From the cell containing the given text, extract its center point as [x, y] coordinate. 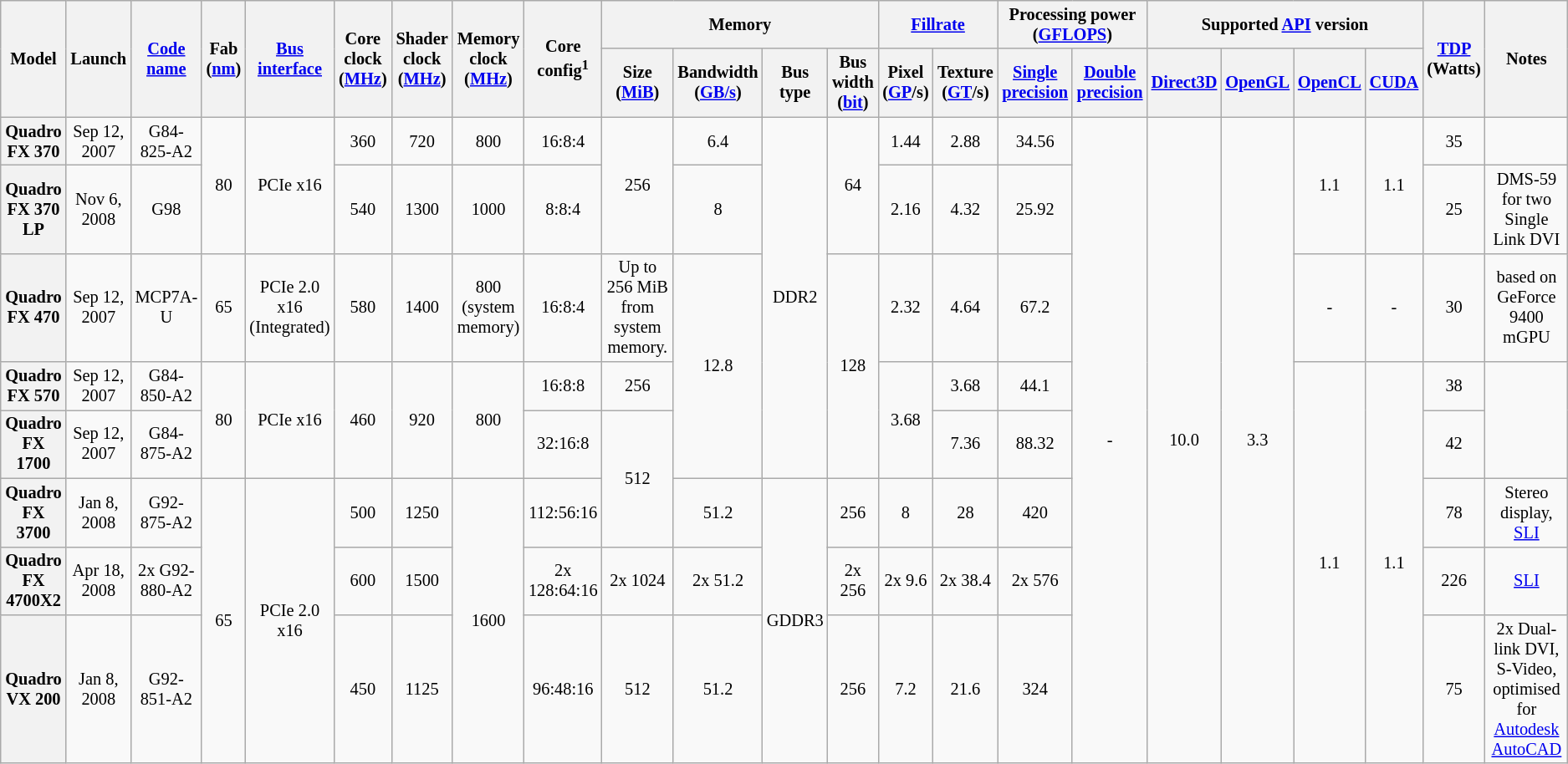
2x 38.4 [965, 581]
44.1 [1035, 386]
MCP7A-U [166, 308]
Launch [99, 59]
DMS-59 for two Single Link DVI [1527, 209]
Direct3D [1184, 83]
21.6 [965, 689]
Memory clock (MHz) [488, 59]
Fab (nm) [223, 59]
420 [1035, 512]
3.3 [1258, 440]
12.8 [718, 366]
360 [363, 141]
10.0 [1184, 440]
800(system memory) [488, 308]
128 [853, 366]
580 [363, 308]
1500 [421, 581]
Quadro FX 4700X2 [33, 581]
Model [33, 59]
based on GeForce 9400 mGPU [1527, 308]
1400 [421, 308]
2x G92-880-A2 [166, 581]
Stereo display, SLI [1527, 512]
7.36 [965, 444]
Bus width (bit) [853, 83]
2x 128:64:16 [564, 581]
PCIe 2.0 x16(Integrated) [289, 308]
Shader clock (MHz) [421, 59]
DDR2 [795, 298]
64 [853, 186]
500 [363, 512]
G98 [166, 209]
GDDR3 [795, 620]
G84-875-A2 [166, 444]
Quadro FX 1700 [33, 444]
75 [1453, 689]
Texture (GT/s) [965, 83]
Core config1 [564, 59]
G84-825-A2 [166, 141]
1125 [421, 689]
Notes [1527, 59]
25.92 [1035, 209]
Bandwidth (GB/s) [718, 83]
4.32 [965, 209]
16:8:8 [564, 386]
Nov 6, 2008 [99, 209]
OpenGL [1258, 83]
7.2 [906, 689]
G92-851-A2 [166, 689]
Quadro FX 570 [33, 386]
Quadro FX 470 [33, 308]
Single precision [1035, 83]
SLI [1527, 581]
TDP (Watts) [1453, 59]
2x 1024 [638, 581]
67.2 [1035, 308]
2x 51.2 [718, 581]
Up to 256 MiB from system memory. [638, 308]
42 [1453, 444]
Fillrate [938, 24]
30 [1453, 308]
1250 [421, 512]
600 [363, 581]
Core clock (MHz) [363, 59]
226 [1453, 581]
1300 [421, 209]
35 [1453, 141]
32:16:8 [564, 444]
OpenCL [1330, 83]
Quadro FX 3700 [33, 512]
8:8:4 [564, 209]
Pixel (GP/s) [906, 83]
720 [421, 141]
112:56:16 [564, 512]
Bus type [795, 83]
2x 256 [853, 581]
2.32 [906, 308]
4.64 [965, 308]
25 [1453, 209]
2x 576 [1035, 581]
96:48:16 [564, 689]
Quadro VX 200 [33, 689]
Size (MiB) [638, 83]
Bus interface [289, 59]
Double precision [1109, 83]
2x 9.6 [906, 581]
920 [421, 420]
Supported API version [1285, 24]
PCIe 2.0 x16 [289, 620]
1000 [488, 209]
34.56 [1035, 141]
CUDA [1395, 83]
G92-875-A2 [166, 512]
1.44 [906, 141]
38 [1453, 386]
1600 [488, 620]
Quadro FX 370 LP [33, 209]
28 [965, 512]
Code name [166, 59]
6.4 [718, 141]
Processing power (GFLOPS) [1072, 24]
88.32 [1035, 444]
2.88 [965, 141]
460 [363, 420]
2.16 [906, 209]
Memory [741, 24]
Apr 18, 2008 [99, 581]
324 [1035, 689]
78 [1453, 512]
540 [363, 209]
G84-850-A2 [166, 386]
2x Dual-link DVI, S-Video, optimised for Autodesk AutoCAD [1527, 689]
450 [363, 689]
Quadro FX 370 [33, 141]
